Determine the (X, Y) coordinate at the center of the cell enclosing the given text.  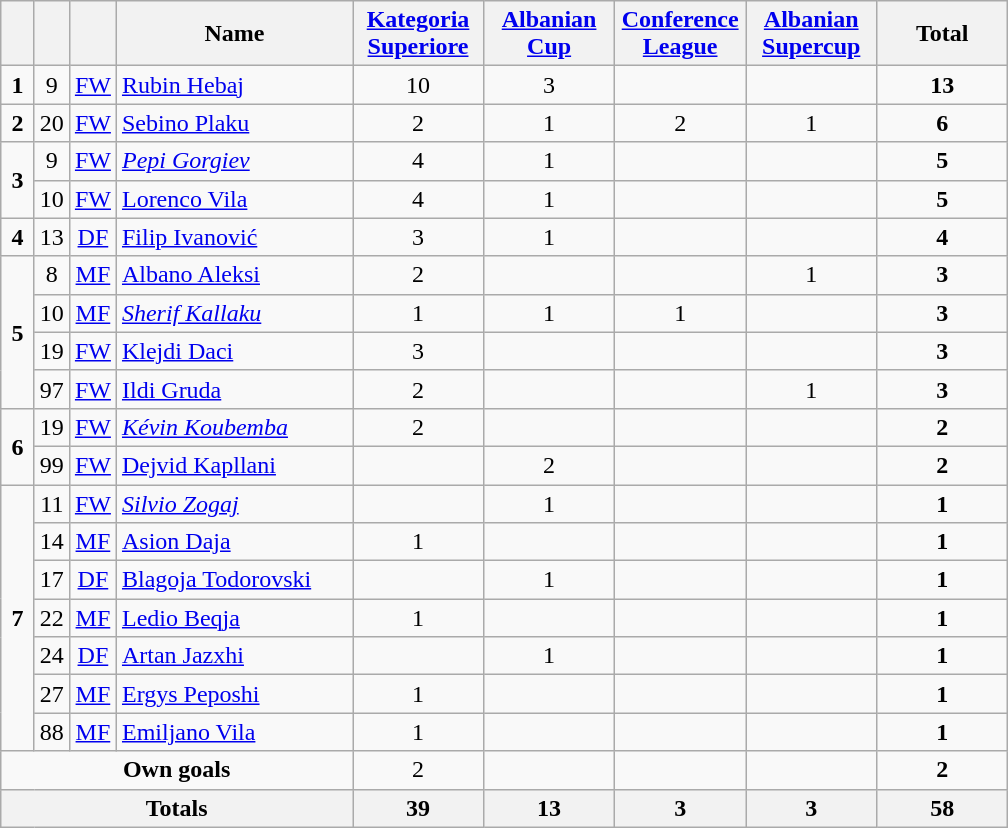
Ildi Gruda (234, 389)
Sebino Plaku (234, 123)
Kategoria Superiore (418, 34)
17 (52, 580)
Sherif Kallaku (234, 313)
99 (52, 465)
Artan Jazxhi (234, 656)
27 (52, 694)
Totals (177, 808)
97 (52, 389)
Rubin Hebaj (234, 85)
Silvio Zogaj (234, 503)
24 (52, 656)
Own goals (177, 770)
Ledio Beqja (234, 618)
Albanian Supercup (812, 34)
Blagoja Todorovski (234, 580)
Total (942, 34)
Kévin Koubemba (234, 427)
Conference League (680, 34)
Albano Aleksi (234, 275)
88 (52, 732)
Ergys Peposhi (234, 694)
Dejvid Kapllani (234, 465)
39 (418, 808)
Emiljano Vila (234, 732)
7 (18, 617)
Lorenco Vila (234, 199)
Filip Ivanović (234, 237)
Asion Daja (234, 542)
Pepi Gorgiev (234, 161)
22 (52, 618)
Klejdi Daci (234, 351)
58 (942, 808)
Name (234, 34)
14 (52, 542)
Albanian Cup (550, 34)
20 (52, 123)
11 (52, 503)
8 (52, 275)
